Pinpoint the cell where the given text exists, returning its (X, Y) midpoint coordinate. 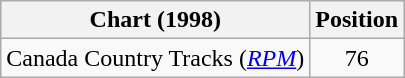
Position (357, 20)
Canada Country Tracks (RPM) (156, 58)
76 (357, 58)
Chart (1998) (156, 20)
